Scan for the cell matching the given text and deliver its [x, y] coordinate at center. 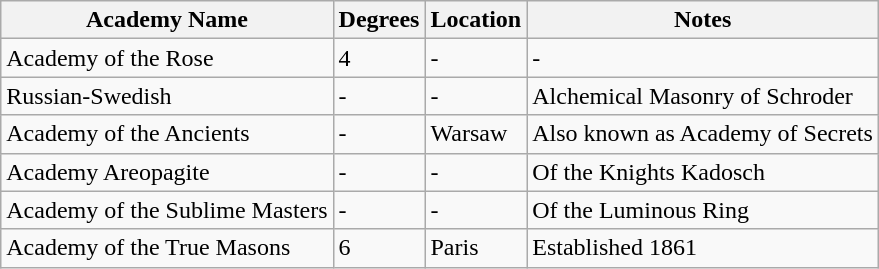
Location [476, 20]
Alchemical Masonry of Schroder [703, 96]
Of the Luminous Ring [703, 210]
Notes [703, 20]
Academy of the True Masons [167, 248]
Academy of the Rose [167, 58]
Of the Knights Kadosch [703, 172]
Warsaw [476, 134]
Academy Areopagite [167, 172]
6 [379, 248]
Established 1861 [703, 248]
Russian-Swedish [167, 96]
4 [379, 58]
Academy of the Sublime Masters [167, 210]
Academy of the Ancients [167, 134]
Also known as Academy of Secrets [703, 134]
Paris [476, 248]
Degrees [379, 20]
Academy Name [167, 20]
